Locate the cell with the specified text and output its [x, y] center coordinate. 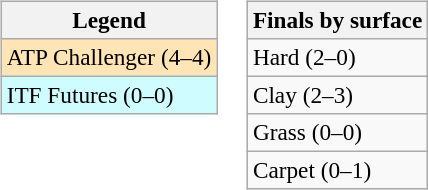
ATP Challenger (4–4) [108, 57]
Carpet (0–1) [337, 171]
Finals by surface [337, 20]
Grass (0–0) [337, 133]
Hard (2–0) [337, 57]
Clay (2–3) [337, 95]
ITF Futures (0–0) [108, 95]
Legend [108, 20]
